Find where the given text appears and provide that cell's center as (x, y) coordinate. 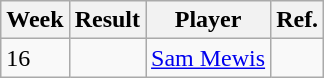
Sam Mewis (208, 58)
16 (35, 58)
Result (107, 20)
Player (208, 20)
Week (35, 20)
Ref. (298, 20)
